For the text-containing cell, return its midpoint in [X, Y] coordinate format. 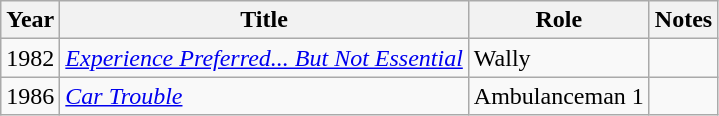
Car Trouble [264, 96]
1986 [30, 96]
Notes [683, 20]
Role [558, 20]
Title [264, 20]
Ambulanceman 1 [558, 96]
1982 [30, 58]
Year [30, 20]
Wally [558, 58]
Experience Preferred... But Not Essential [264, 58]
